Identify which cell holds the provided text, then report its [x, y] central coordinate. 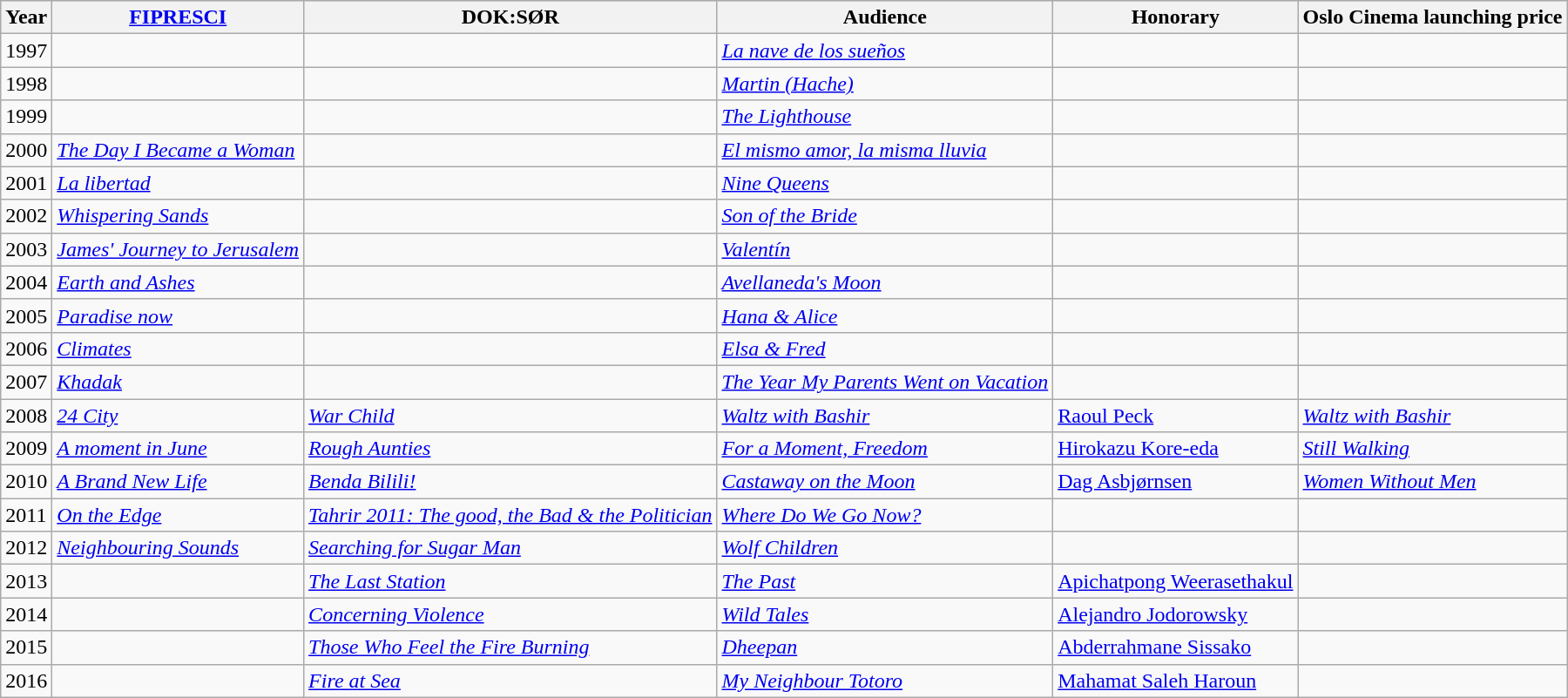
Mahamat Saleh Haroun [1176, 681]
On the Edge [178, 515]
For a Moment, Freedom [885, 449]
Honorary [1176, 17]
Alejandro Jodorowsky [1176, 614]
2003 [26, 249]
DOK:SØR [510, 17]
FIPRESCI [178, 17]
2007 [26, 382]
A moment in June [178, 449]
Avellaneda's Moon [885, 282]
Khadak [178, 382]
The Day I Became a Woman [178, 150]
Hana & Alice [885, 315]
2006 [26, 349]
24 City [178, 416]
Abderrahmane Sissako [1176, 647]
Dag Asbjørnsen [1176, 482]
Valentín [885, 249]
2004 [26, 282]
2012 [26, 548]
Earth and Ashes [178, 282]
2000 [26, 150]
Benda Bilili! [510, 482]
1997 [26, 51]
Raoul Peck [1176, 416]
2001 [26, 183]
1999 [26, 117]
La libertad [178, 183]
Paradise now [178, 315]
Where Do We Go Now? [885, 515]
2015 [26, 647]
1998 [26, 84]
Hirokazu Kore-eda [1176, 449]
El mismo amor, la misma lluvia [885, 150]
Castaway on the Moon [885, 482]
Dheepan [885, 647]
Concerning Violence [510, 614]
Son of the Bride [885, 216]
2014 [26, 614]
Women Without Men [1432, 482]
The Year My Parents Went on Vacation [885, 382]
Searching for Sugar Man [510, 548]
2009 [26, 449]
2005 [26, 315]
The Lighthouse [885, 117]
The Last Station [510, 581]
My Neighbour Totoro [885, 681]
2013 [26, 581]
Year [26, 17]
2008 [26, 416]
La nave de los sueños [885, 51]
2011 [26, 515]
Martin (Hache) [885, 84]
Still Walking [1432, 449]
2016 [26, 681]
2002 [26, 216]
Audience [885, 17]
Elsa & Fred [885, 349]
Wolf Children [885, 548]
Rough Aunties [510, 449]
James' Journey to Jerusalem [178, 249]
A Brand New Life [178, 482]
Wild Tales [885, 614]
Apichatpong Weerasethakul [1176, 581]
Whispering Sands [178, 216]
The Past [885, 581]
2010 [26, 482]
Climates [178, 349]
War Child [510, 416]
Neighbouring Sounds [178, 548]
Fire at Sea [510, 681]
Nine Queens [885, 183]
Oslo Cinema launching price [1432, 17]
Those Who Feel the Fire Burning [510, 647]
Tahrir 2011: The good, the Bad & the Politician [510, 515]
